From the cell containing the given text, extract its center point as (x, y) coordinate. 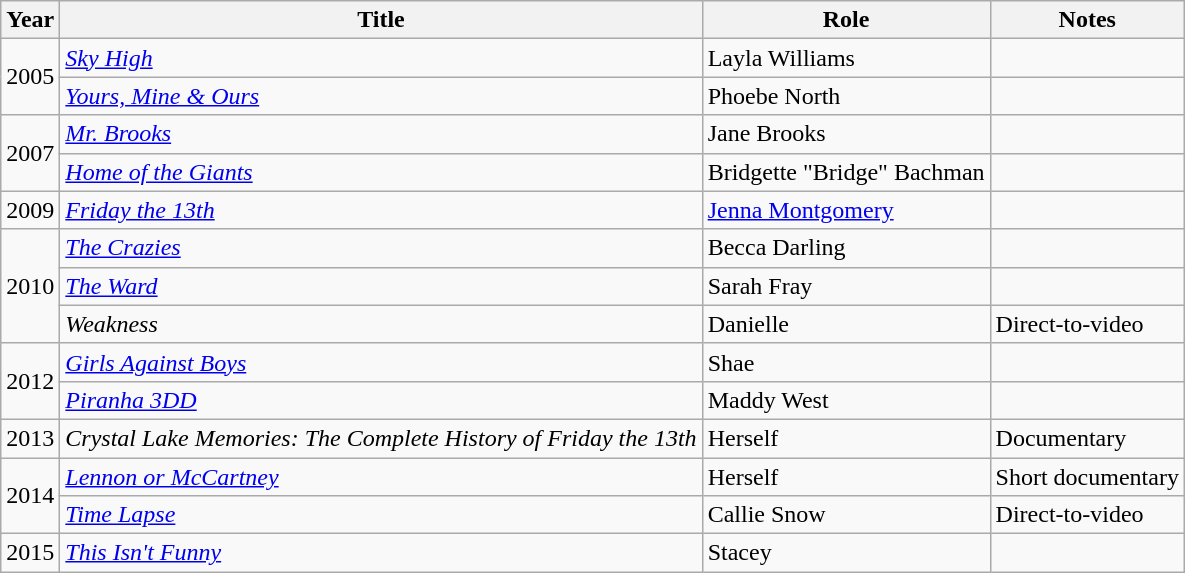
2005 (30, 77)
Jane Brooks (846, 134)
Lennon or McCartney (381, 477)
Notes (1087, 20)
This Isn't Funny (381, 553)
The Ward (381, 286)
Weakness (381, 324)
The Crazies (381, 248)
Short documentary (1087, 477)
Layla Williams (846, 58)
Role (846, 20)
2010 (30, 286)
Stacey (846, 553)
Crystal Lake Memories: The Complete History of Friday the 13th (381, 438)
2014 (30, 496)
Yours, Mine & Ours (381, 96)
Sky High (381, 58)
Year (30, 20)
2009 (30, 210)
Mr. Brooks (381, 134)
Piranha 3DD (381, 400)
2007 (30, 153)
Time Lapse (381, 515)
2012 (30, 381)
Documentary (1087, 438)
2015 (30, 553)
Becca Darling (846, 248)
Friday the 13th (381, 210)
Home of the Giants (381, 172)
Danielle (846, 324)
Maddy West (846, 400)
2013 (30, 438)
Jenna Montgomery (846, 210)
Title (381, 20)
Shae (846, 362)
Bridgette "Bridge" Bachman (846, 172)
Sarah Fray (846, 286)
Callie Snow (846, 515)
Phoebe North (846, 96)
Girls Against Boys (381, 362)
